Extract the (x, y) coordinate from the center of the cell holding the provided text.  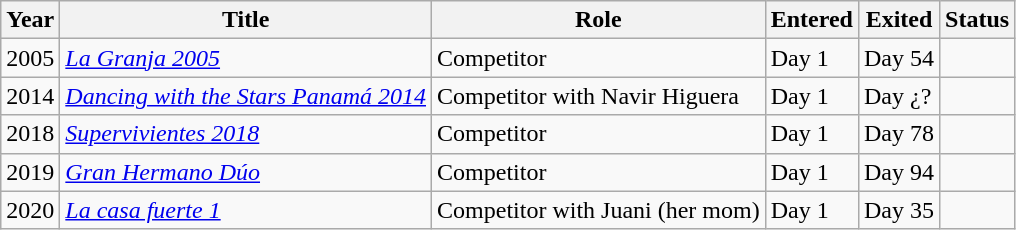
Year (30, 20)
Status (978, 20)
Exited (898, 20)
La casa fuerte 1 (246, 210)
2020 (30, 210)
2019 (30, 172)
Supervivientes 2018 (246, 134)
Role (599, 20)
2014 (30, 96)
Dancing with the Stars Panamá 2014 (246, 96)
2005 (30, 58)
Title (246, 20)
Competitor with Juani (her mom) (599, 210)
Day ¿? (898, 96)
Day 94 (898, 172)
Day 35 (898, 210)
Competitor with Navir Higuera (599, 96)
Entered (812, 20)
Day 54 (898, 58)
2018 (30, 134)
Gran Hermano Dúo (246, 172)
La Granja 2005 (246, 58)
Day 78 (898, 134)
